Scan for the cell matching the given text and deliver its [X, Y] coordinate at center. 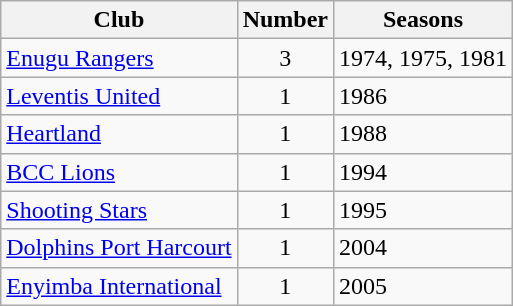
Leventis United [119, 96]
BCC Lions [119, 172]
Number [285, 20]
1988 [424, 134]
Heartland [119, 134]
Enugu Rangers [119, 58]
Shooting Stars [119, 210]
3 [285, 58]
1995 [424, 210]
Enyimba International [119, 286]
Dolphins Port Harcourt [119, 248]
1986 [424, 96]
1994 [424, 172]
2004 [424, 248]
1974, 1975, 1981 [424, 58]
Seasons [424, 20]
2005 [424, 286]
Club [119, 20]
